For the text-containing cell, return its midpoint in (x, y) coordinate format. 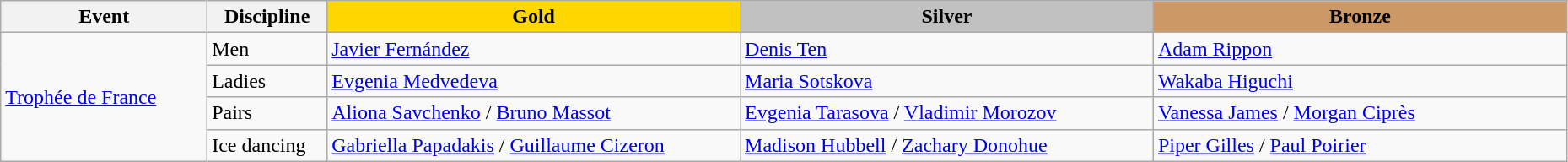
Vanessa James / Morgan Ciprès (1360, 113)
Bronze (1360, 17)
Maria Sotskova (947, 81)
Denis Ten (947, 49)
Silver (947, 17)
Event (105, 17)
Discipline (267, 17)
Adam Rippon (1360, 49)
Evgenia Tarasova / Vladimir Morozov (947, 113)
Evgenia Medvedeva (534, 81)
Wakaba Higuchi (1360, 81)
Madison Hubbell / Zachary Donohue (947, 145)
Gabriella Papadakis / Guillaume Cizeron (534, 145)
Ladies (267, 81)
Pairs (267, 113)
Ice dancing (267, 145)
Piper Gilles / Paul Poirier (1360, 145)
Trophée de France (105, 97)
Gold (534, 17)
Javier Fernández (534, 49)
Aliona Savchenko / Bruno Massot (534, 113)
Men (267, 49)
